Capture the cell that displays the provided text and extract its (X, Y) central coordinate. 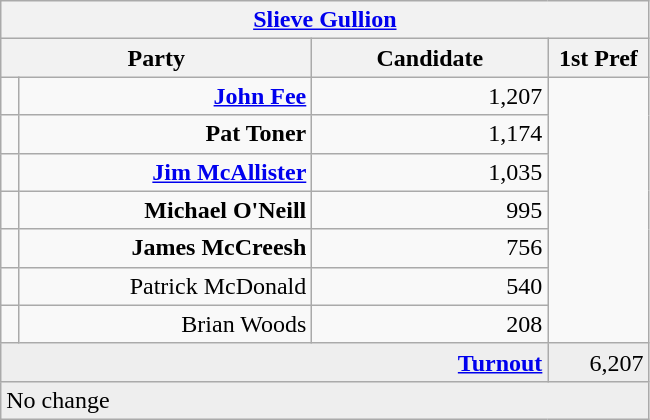
1st Pref (598, 58)
John Fee (165, 96)
756 (430, 248)
Party (156, 58)
1,035 (430, 172)
1,207 (430, 96)
540 (430, 286)
Michael O'Neill (165, 210)
Pat Toner (165, 134)
Slieve Gullion (325, 20)
Candidate (430, 58)
6,207 (598, 362)
James McCreesh (165, 248)
1,174 (430, 134)
208 (430, 324)
Jim McAllister (165, 172)
Turnout (274, 362)
Patrick McDonald (165, 286)
No change (325, 400)
Brian Woods (165, 324)
995 (430, 210)
